Return the (X, Y) coordinate for the center point of the cell that contains the specified text.  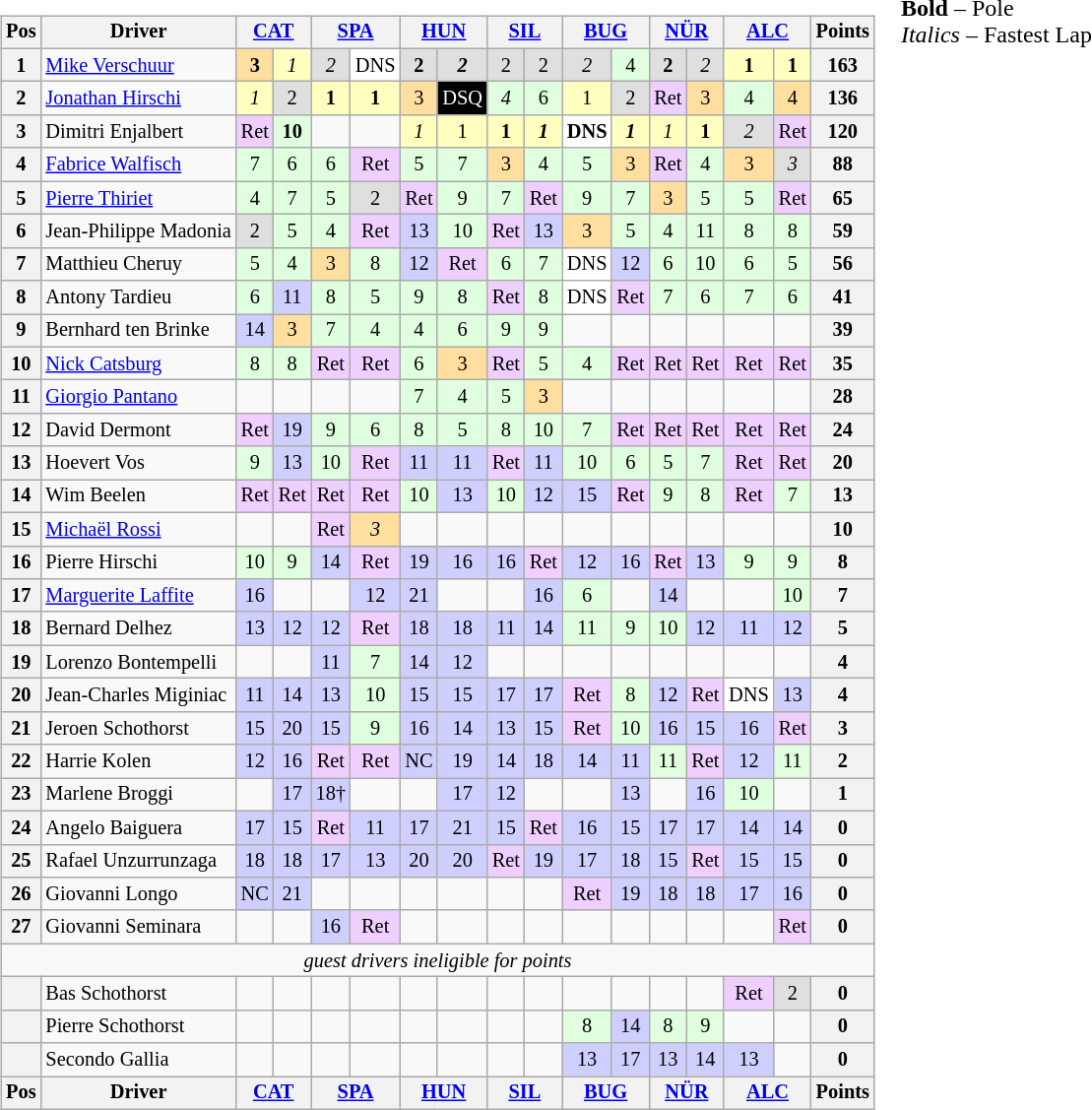
65 (843, 198)
Pierre Schothorst (138, 1026)
23 (21, 795)
27 (21, 927)
136 (843, 98)
Nick Catsburg (138, 363)
59 (843, 231)
26 (21, 894)
Matthieu Cheruy (138, 264)
Marlene Broggi (138, 795)
Giovanni Seminara (138, 927)
Harrie Kolen (138, 761)
Antony Tardieu (138, 297)
Lorenzo Bontempelli (138, 662)
28 (843, 397)
DSQ (462, 98)
56 (843, 264)
18† (331, 795)
Jonathan Hirschi (138, 98)
120 (843, 132)
David Dermont (138, 430)
Marguerite Laffite (138, 596)
25 (21, 861)
Hoevert Vos (138, 463)
Bernard Delhez (138, 628)
Pierre Hirschi (138, 562)
39 (843, 331)
Fabrice Walfisch (138, 164)
Wim Beelen (138, 496)
Bas Schothorst (138, 994)
Angelo Baiguera (138, 827)
Rafael Unzurrunzaga (138, 861)
88 (843, 164)
Michaël Rossi (138, 529)
Jean-Charles Miginiac (138, 695)
163 (843, 65)
guest drivers ineligible for points (437, 960)
Giovanni Longo (138, 894)
22 (21, 761)
35 (843, 363)
Mike Verschuur (138, 65)
Dimitri Enjalbert (138, 132)
Jeroen Schothorst (138, 728)
Pierre Thiriet (138, 198)
Bernhard ten Brinke (138, 331)
Jean-Philippe Madonia (138, 231)
Giorgio Pantano (138, 397)
Secondo Gallia (138, 1060)
41 (843, 297)
